Scan for the cell matching the given text and deliver its [X, Y] coordinate at center. 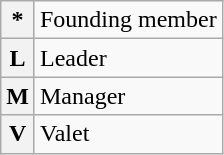
* [18, 20]
Leader [128, 58]
Founding member [128, 20]
M [18, 96]
L [18, 58]
Manager [128, 96]
V [18, 134]
Valet [128, 134]
